From the cell containing the given text, extract its center point as (X, Y) coordinate. 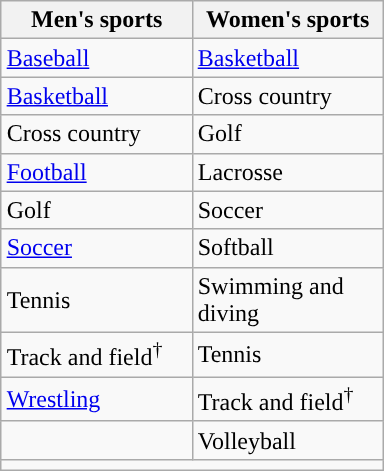
Wrestling (96, 400)
Lacrosse (288, 172)
Baseball (96, 58)
Men's sports (96, 20)
Women's sports (288, 20)
Softball (288, 248)
Football (96, 172)
Swimming and diving (288, 300)
Volleyball (288, 440)
